Pinpoint the cell where the given text exists, returning its (x, y) midpoint coordinate. 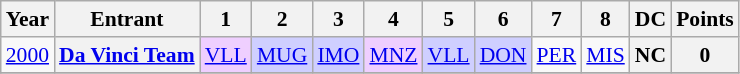
Da Vinci Team (127, 55)
MNZ (393, 55)
MIS (606, 55)
1 (226, 19)
Entrant (127, 19)
5 (449, 19)
2 (282, 19)
Year (28, 19)
DON (504, 55)
8 (606, 19)
3 (338, 19)
PER (557, 55)
7 (557, 19)
MUG (282, 55)
NC (650, 55)
6 (504, 19)
0 (705, 55)
DC (650, 19)
Points (705, 19)
2000 (28, 55)
IMO (338, 55)
4 (393, 19)
